Find where the given text appears and provide that cell's center as [x, y] coordinate. 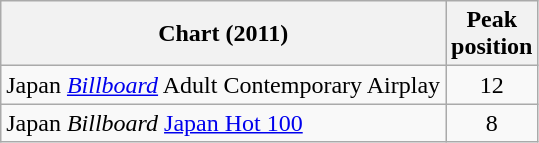
Chart (2011) [224, 34]
Japan Billboard Japan Hot 100 [224, 123]
8 [492, 123]
Japan Billboard Adult Contemporary Airplay [224, 85]
12 [492, 85]
Peakposition [492, 34]
